Determine the (x, y) coordinate at the center of the cell enclosing the given text.  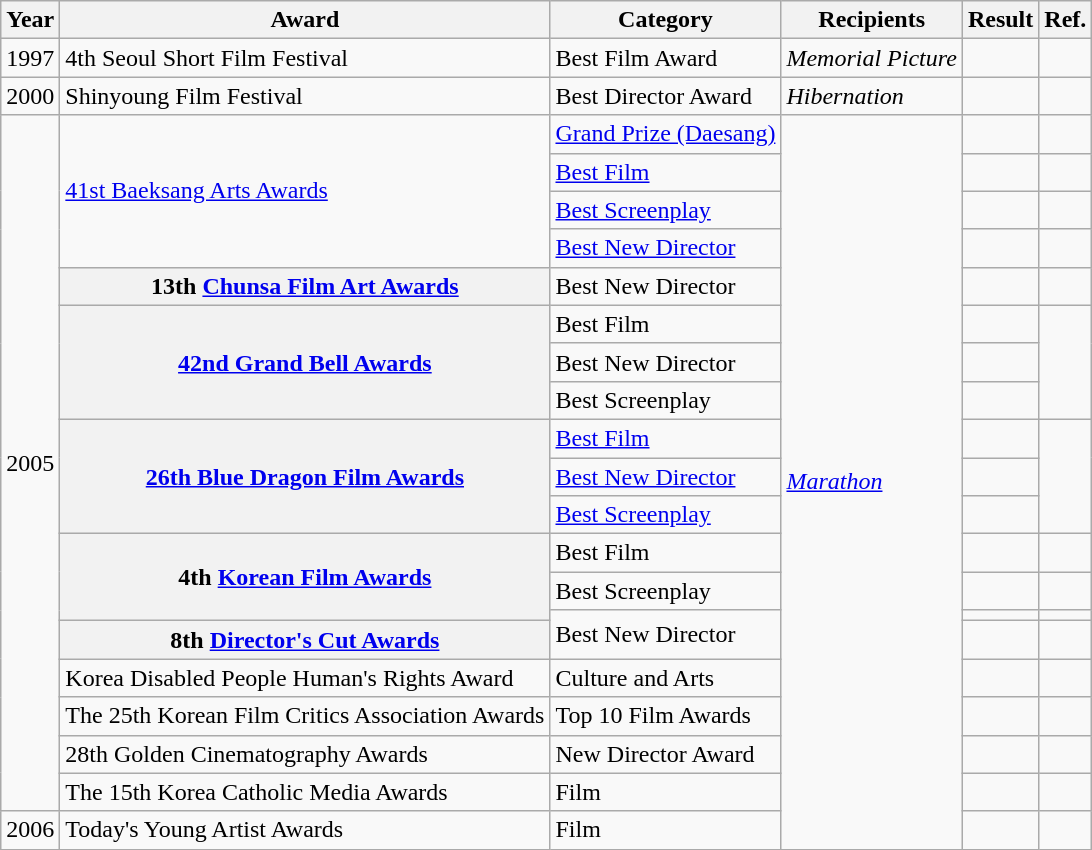
26th Blue Dragon Film Awards (305, 476)
4th Seoul Short Film Festival (305, 58)
Korea Disabled People Human's Rights Award (305, 678)
New Director Award (666, 754)
Grand Prize (Daesang) (666, 134)
Today's Young Artist Awards (305, 830)
Memorial Picture (872, 58)
Year (30, 20)
28th Golden Cinematography Awards (305, 754)
Recipients (872, 20)
Culture and Arts (666, 678)
2000 (30, 96)
Marathon (872, 482)
2006 (30, 830)
41st Baeksang Arts Awards (305, 191)
Award (305, 20)
The 25th Korean Film Critics Association Awards (305, 716)
The 15th Korea Catholic Media Awards (305, 792)
Best Director Award (666, 96)
Top 10 Film Awards (666, 716)
4th Korean Film Awards (305, 578)
8th Director's Cut Awards (305, 640)
13th Chunsa Film Art Awards (305, 286)
1997 (30, 58)
Shinyoung Film Festival (305, 96)
Result (1000, 20)
Hibernation (872, 96)
42nd Grand Bell Awards (305, 362)
Category (666, 20)
2005 (30, 463)
Ref. (1066, 20)
Best Film Award (666, 58)
